Extract the (x, y) coordinate from the center of the cell holding the provided text.  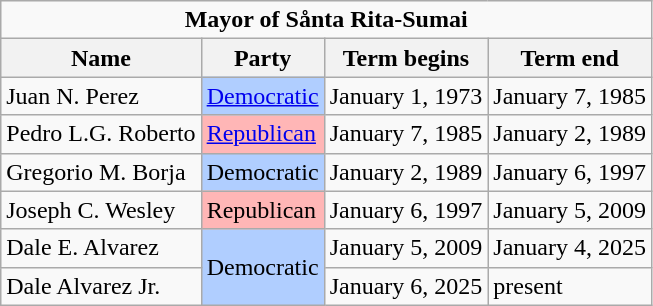
Term end (570, 58)
Gregorio M. Borja (101, 172)
Pedro L.G. Roberto (101, 134)
January 4, 2025 (570, 248)
Party (262, 58)
Juan N. Perez (101, 96)
Mayor of Sånta Rita-Sumai (326, 20)
Dale E. Alvarez (101, 248)
present (570, 286)
January 1, 1973 (406, 96)
Term begins (406, 58)
Dale Alvarez Jr. (101, 286)
Joseph C. Wesley (101, 210)
January 6, 2025 (406, 286)
Name (101, 58)
